Pinpoint the cell where the given text exists, returning its [X, Y] midpoint coordinate. 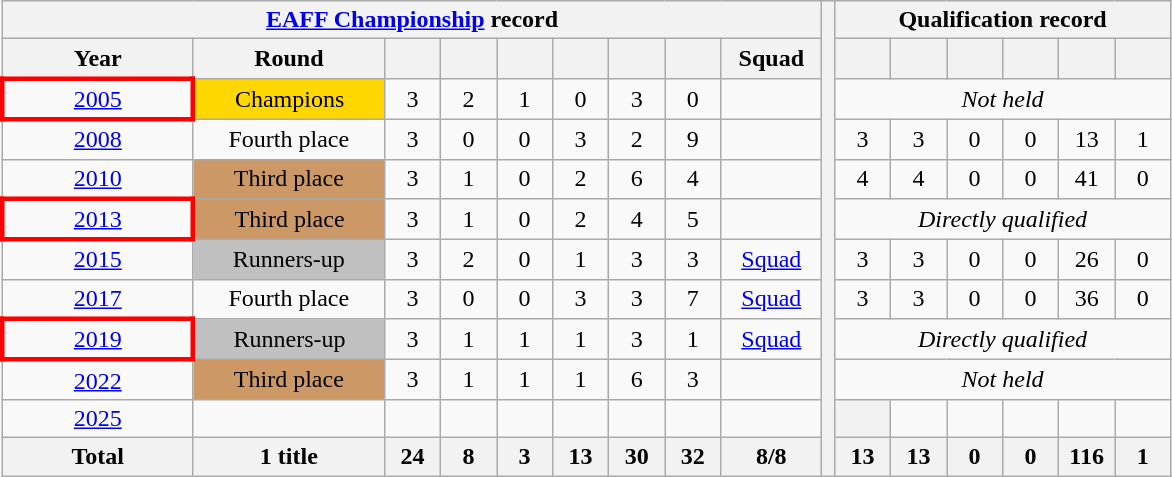
2017 [98, 299]
Total [98, 456]
26 [1087, 260]
9 [693, 139]
2008 [98, 139]
Year [98, 59]
8/8 [772, 456]
2019 [98, 340]
Round [288, 59]
2022 [98, 380]
2025 [98, 418]
24 [412, 456]
2013 [98, 220]
7 [693, 299]
2015 [98, 260]
36 [1087, 299]
1 title [288, 456]
5 [693, 220]
32 [693, 456]
2005 [98, 98]
Champions [288, 98]
2010 [98, 179]
116 [1087, 456]
8 [468, 456]
30 [637, 456]
Qualification record [1002, 20]
41 [1087, 179]
EAFF Championship record [412, 20]
